Scan for the cell matching the given text and deliver its (X, Y) coordinate at center. 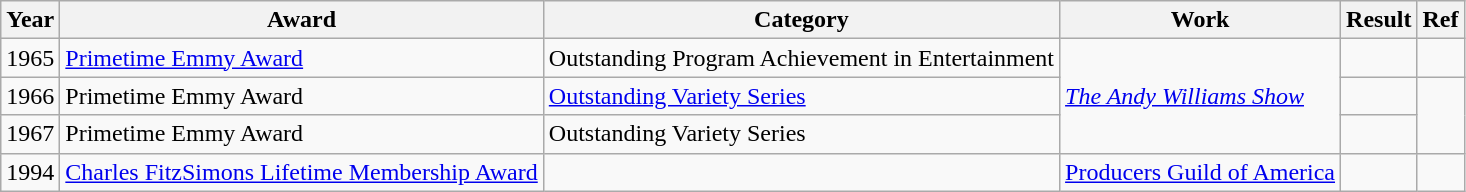
1966 (30, 96)
Year (30, 20)
Producers Guild of America (1200, 172)
1994 (30, 172)
1965 (30, 58)
Award (302, 20)
Work (1200, 20)
Ref (1440, 20)
Result (1379, 20)
The Andy Williams Show (1200, 96)
Outstanding Program Achievement in Entertainment (801, 58)
Category (801, 20)
Charles FitzSimons Lifetime Membership Award (302, 172)
1967 (30, 134)
